Find where the given text appears and provide that cell's center as (X, Y) coordinate. 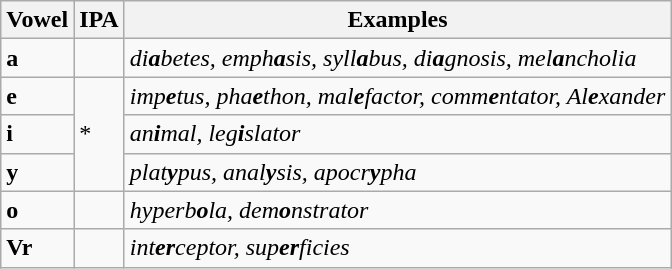
hyperbola, demonstrator (398, 210)
* (100, 134)
y (38, 172)
diabetes, emphasis, syllabus, diagnosis, melancholia (398, 58)
interceptor, superficies (398, 248)
e (38, 96)
a (38, 58)
Vr (38, 248)
impetus, phaethon, malefactor, commentator, Alexander (398, 96)
platypus, analysis, apocrypha (398, 172)
Examples (398, 20)
Vowel (38, 20)
o (38, 210)
i (38, 134)
animal, legislator (398, 134)
IPA (100, 20)
